Identify which cell holds the provided text, then report its (X, Y) central coordinate. 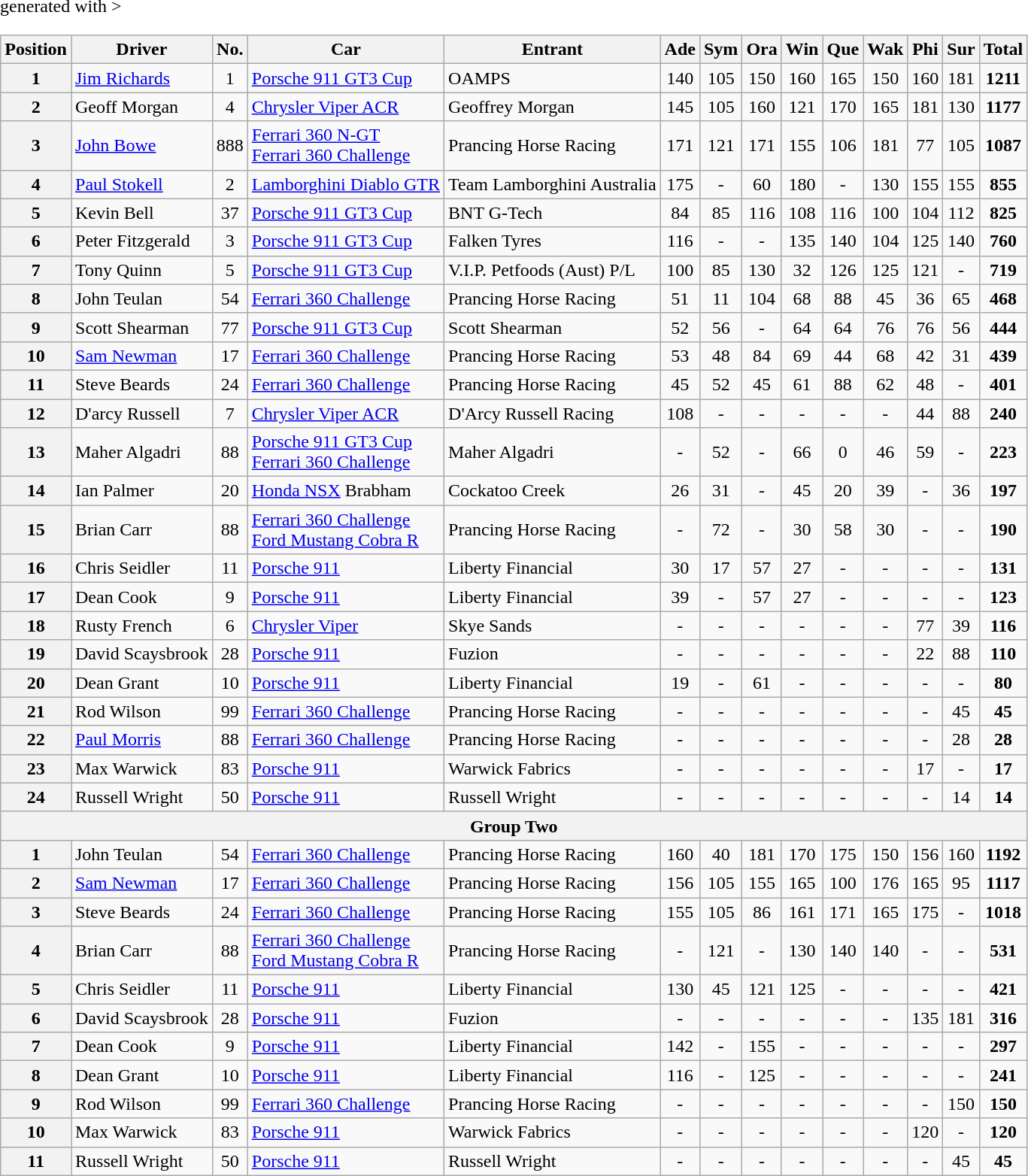
1018 (1003, 912)
Entrant (553, 50)
112 (961, 213)
241 (1003, 1075)
40 (720, 854)
444 (1003, 327)
15 (36, 529)
42 (925, 356)
190 (1003, 529)
Car (346, 50)
180 (802, 184)
Sym (720, 50)
13 (36, 453)
468 (1003, 299)
1177 (1003, 107)
No. (230, 50)
Honda NSX Brabham (346, 491)
Porsche 911 GT3 Cup Ferrari 360 Challenge (346, 453)
60 (762, 184)
86 (762, 912)
Group Two (514, 826)
John Bowe (141, 146)
401 (1003, 384)
176 (886, 883)
BNT G-Tech (553, 213)
Geoffrey Morgan (553, 107)
888 (230, 146)
69 (802, 356)
Driver (141, 50)
126 (843, 270)
855 (1003, 184)
Ian Palmer (141, 491)
18 (36, 626)
223 (1003, 453)
D'arcy Russell (141, 413)
439 (1003, 356)
Win (802, 50)
66 (802, 453)
Ade (680, 50)
161 (802, 912)
825 (1003, 213)
Paul Morris (141, 740)
Peter Fitzgerald (141, 241)
OAMPS (553, 78)
106 (843, 146)
110 (1003, 654)
1192 (1003, 854)
58 (843, 529)
Rusty French (141, 626)
Team Lamborghini Australia (553, 184)
59 (925, 453)
51 (680, 299)
Skye Sands (553, 626)
21 (36, 711)
Position (36, 50)
23 (36, 768)
Phi (925, 50)
240 (1003, 413)
Lamborghini Diablo GTR (346, 184)
1117 (1003, 883)
297 (1003, 1047)
Cockatoo Creek (553, 491)
Kevin Bell (141, 213)
123 (1003, 597)
760 (1003, 241)
Sur (961, 50)
131 (1003, 568)
80 (1003, 683)
719 (1003, 270)
53 (680, 356)
Ferrari 360 N-GT Ferrari 360 Challenge (346, 146)
95 (961, 883)
142 (680, 1047)
D'Arcy Russell Racing (553, 413)
72 (720, 529)
46 (886, 453)
26 (680, 491)
1087 (1003, 146)
62 (886, 384)
37 (230, 213)
16 (36, 568)
Paul Stokell (141, 184)
145 (680, 107)
1211 (1003, 78)
12 (36, 413)
421 (1003, 990)
V.I.P. Petfoods (Aust) P/L (553, 270)
65 (961, 299)
Que (843, 50)
Chrysler Viper (346, 626)
Tony Quinn (141, 270)
531 (1003, 950)
316 (1003, 1018)
Wak (886, 50)
Ora (762, 50)
32 (802, 270)
0 (843, 453)
Geoff Morgan (141, 107)
Total (1003, 50)
Falken Tyres (553, 241)
197 (1003, 491)
Jim Richards (141, 78)
